For the text-containing cell, return its midpoint in [x, y] coordinate format. 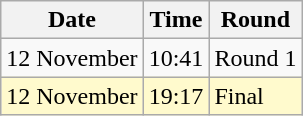
10:41 [176, 58]
Time [176, 20]
Date [72, 20]
Final [256, 96]
19:17 [176, 96]
Round [256, 20]
Round 1 [256, 58]
